For the text-containing cell, return its midpoint in (X, Y) coordinate format. 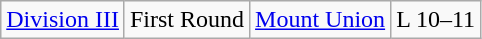
L 10–11 (436, 20)
Division III (63, 20)
First Round (186, 20)
Mount Union (320, 20)
